Extract the [x, y] coordinate from the center of the cell holding the provided text.  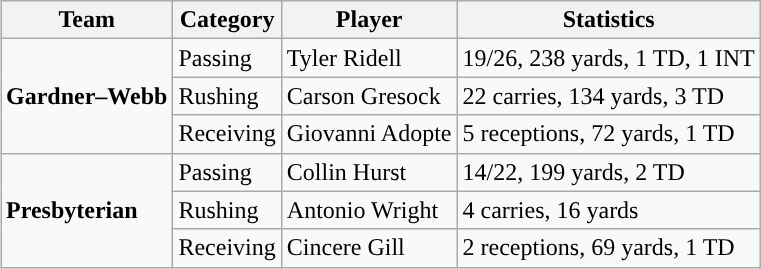
4 carries, 16 yards [608, 210]
Carson Gresock [369, 96]
Giovanni Adopte [369, 134]
5 receptions, 72 yards, 1 TD [608, 134]
Category [227, 20]
19/26, 238 yards, 1 TD, 1 INT [608, 58]
Player [369, 20]
2 receptions, 69 yards, 1 TD [608, 248]
Gardner–Webb [86, 96]
Statistics [608, 20]
Antonio Wright [369, 210]
22 carries, 134 yards, 3 TD [608, 96]
Collin Hurst [369, 172]
Tyler Ridell [369, 58]
Cincere Gill [369, 248]
Team [86, 20]
Presbyterian [86, 210]
14/22, 199 yards, 2 TD [608, 172]
